Locate the cell with the specified text and output its [x, y] center coordinate. 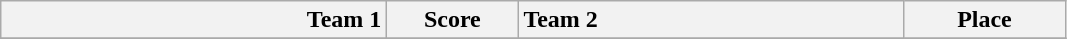
Team 1 [194, 20]
Score [452, 20]
Place [984, 20]
Team 2 [711, 20]
